Provide the [x, y] coordinate of the cell's center where the given text is located.  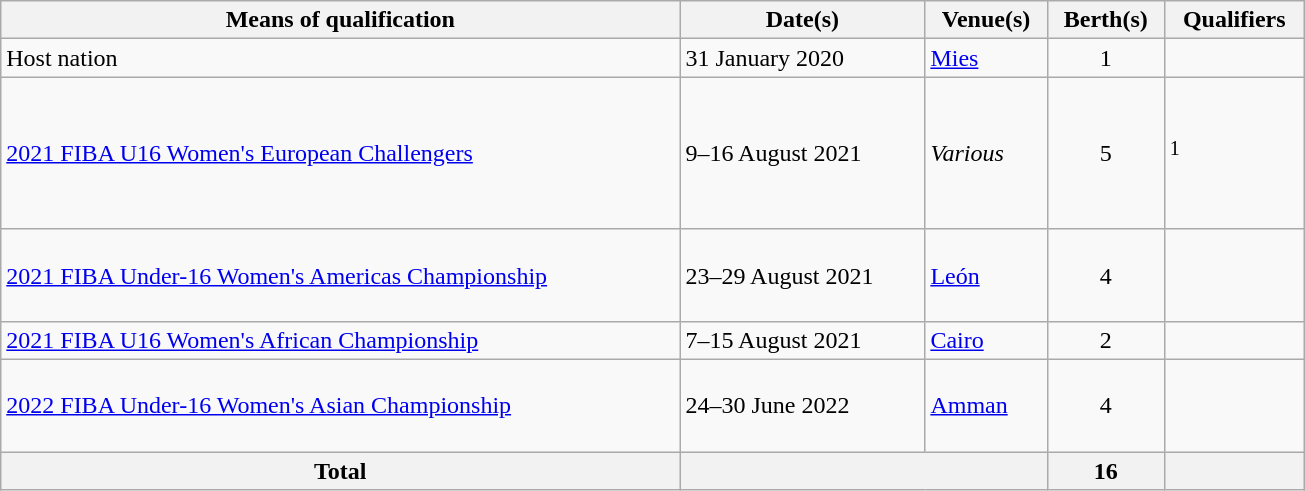
León [986, 275]
2021 FIBA U16 Women's European Challengers [340, 154]
7–15 August 2021 [802, 340]
23–29 August 2021 [802, 275]
Qualifiers [1234, 20]
Means of qualification [340, 20]
Amman [986, 406]
31 January 2020 [802, 58]
Venue(s) [986, 20]
9–16 August 2021 [802, 154]
Various [986, 154]
Date(s) [802, 20]
Cairo [986, 340]
16 [1106, 471]
Total [340, 471]
Berth(s) [1106, 20]
5 [1106, 154]
24–30 June 2022 [802, 406]
Host nation [340, 58]
2022 FIBA Under-16 Women's Asian Championship [340, 406]
2 [1106, 340]
2021 FIBA Under-16 Women's Americas Championship [340, 275]
Mies [986, 58]
2021 FIBA U16 Women's African Championship [340, 340]
